Extract the (X, Y) coordinate from the center of the cell holding the provided text.  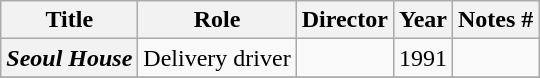
Year (422, 20)
Notes # (495, 20)
Delivery driver (217, 58)
Role (217, 20)
Seoul House (70, 58)
1991 (422, 58)
Title (70, 20)
Director (344, 20)
